Provide the (x, y) coordinate of the cell's center where the given text is located.  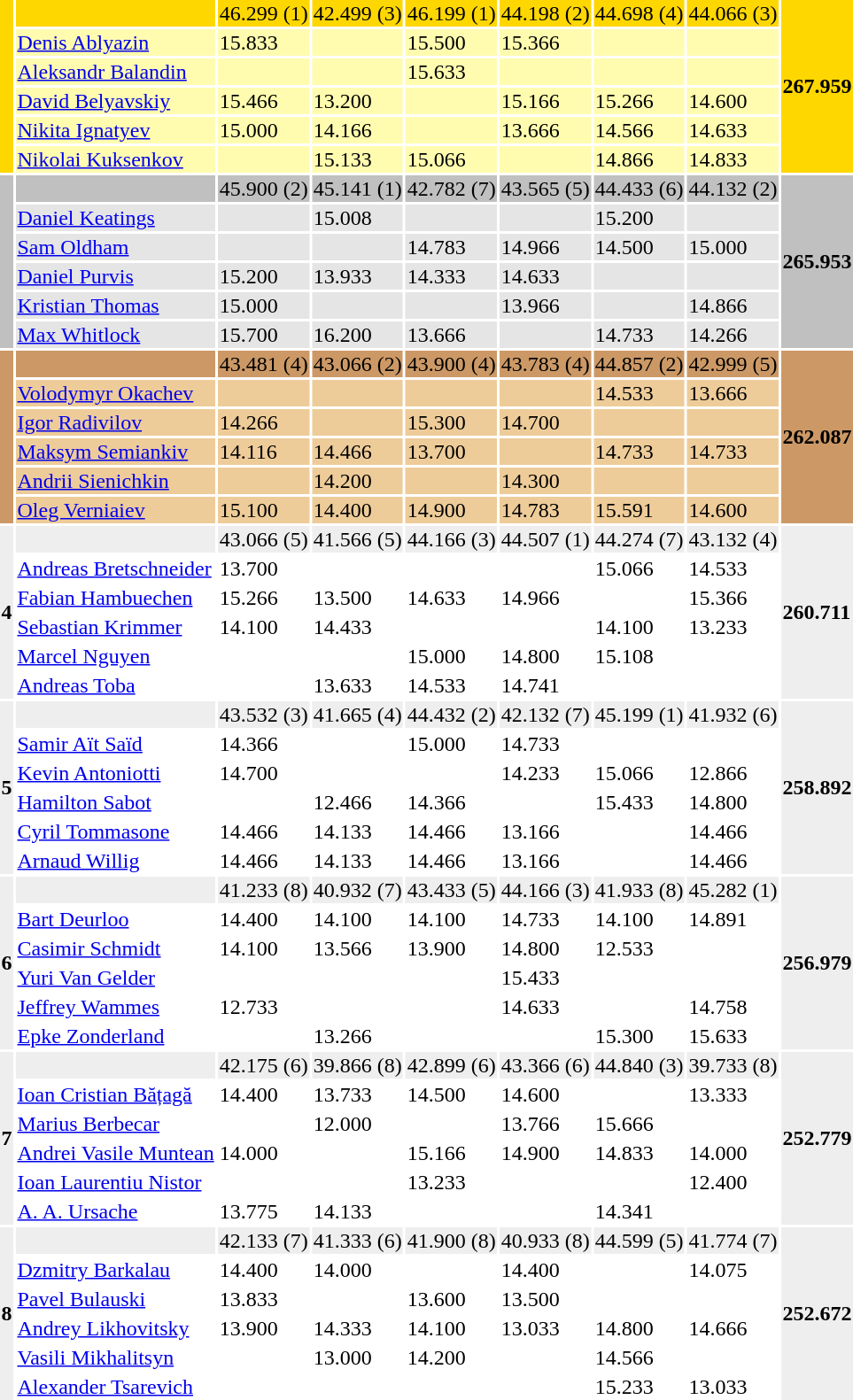
44.599 (5) (640, 1241)
40.932 (7) (358, 890)
Andrey Likhovitsky (115, 1328)
260.711 (817, 613)
43.565 (5) (546, 189)
44.433 (6) (640, 189)
15.233 (640, 1387)
43.132 (4) (733, 539)
13.766 (546, 1124)
14.666 (733, 1328)
5 (7, 788)
42.999 (5) (733, 364)
45.900 (2) (264, 189)
12.466 (358, 802)
14.433 (358, 627)
12.533 (640, 948)
13.933 (358, 276)
14.891 (733, 919)
42.133 (7) (264, 1241)
39.733 (8) (733, 1065)
13.966 (546, 306)
45.141 (1) (358, 189)
15.133 (358, 159)
43.433 (5) (452, 890)
13.833 (264, 1299)
Jeffrey Wammes (115, 1007)
44.198 (2) (546, 13)
Andrei Vasile Muntean (115, 1153)
42.132 (7) (546, 715)
15.591 (640, 510)
14.758 (733, 1007)
43.900 (4) (452, 364)
Casimir Schmidt (115, 948)
265.953 (817, 262)
Max Whitlock (115, 335)
42.499 (3) (358, 13)
Nikita Ignatyev (115, 130)
14.341 (640, 1211)
43.783 (4) (546, 364)
Pavel Bulauski (115, 1299)
43.066 (5) (264, 539)
6 (7, 963)
Sebastian Krimmer (115, 627)
46.299 (1) (264, 13)
14.741 (546, 685)
44.432 (2) (452, 715)
16.200 (358, 335)
39.866 (8) (358, 1065)
14.300 (546, 481)
43.532 (3) (264, 715)
41.333 (6) (358, 1241)
41.665 (4) (358, 715)
44.066 (3) (733, 13)
45.282 (1) (733, 890)
Marcel Nguyen (115, 656)
Andreas Toba (115, 685)
43.066 (2) (358, 364)
Oleg Verniaiev (115, 510)
Kevin Antoniotti (115, 773)
Marius Berbecar (115, 1124)
Ioan Cristian Bățagă (115, 1094)
14.075 (733, 1270)
267.959 (817, 87)
12.400 (733, 1182)
Cyril Tommasone (115, 831)
Samir Aït Saïd (115, 744)
41.933 (8) (640, 890)
13.633 (358, 685)
44.274 (7) (640, 539)
Kristian Thomas (115, 306)
13.200 (358, 101)
15.466 (264, 101)
15.700 (264, 335)
13.566 (358, 948)
Arnaud Willig (115, 861)
45.199 (1) (640, 715)
13.733 (358, 1094)
15.100 (264, 510)
41.932 (6) (733, 715)
12.866 (733, 773)
46.199 (1) (452, 13)
13.266 (358, 1036)
David Belyavskiy (115, 101)
15.833 (264, 43)
Andrii Sienichkin (115, 481)
43.481 (4) (264, 364)
15.108 (640, 656)
14.233 (546, 773)
12.733 (264, 1007)
Alexander Tsarevich (115, 1387)
258.892 (817, 788)
13.000 (358, 1357)
Daniel Keatings (115, 218)
41.900 (8) (452, 1241)
Dzmitry Barkalau (115, 1270)
12.000 (358, 1124)
256.979 (817, 963)
Sam Oldham (115, 247)
Andreas Bretschneider (115, 569)
13.775 (264, 1211)
4 (7, 613)
44.132 (2) (733, 189)
262.087 (817, 437)
252.672 (817, 1314)
Maksym Semiankiv (115, 452)
Hamilton Sabot (115, 802)
42.899 (6) (452, 1065)
44.857 (2) (640, 364)
Vasili Mikhalitsyn (115, 1357)
41.566 (5) (358, 539)
42.782 (7) (452, 189)
Yuri Van Gelder (115, 978)
43.366 (6) (546, 1065)
Ioan Laurentiu Nistor (115, 1182)
15.500 (452, 43)
7 (7, 1139)
14.116 (264, 452)
41.233 (8) (264, 890)
Aleksandr Balandin (115, 72)
13.333 (733, 1094)
Fabian Hambuechen (115, 598)
A. A. Ursache (115, 1211)
Igor Radivilov (115, 422)
15.666 (640, 1124)
41.774 (7) (733, 1241)
Denis Ablyazin (115, 43)
42.175 (6) (264, 1065)
Daniel Purvis (115, 276)
15.008 (358, 218)
8 (7, 1314)
40.933 (8) (546, 1241)
14.166 (358, 130)
Bart Deurloo (115, 919)
Volodymyr Okachev (115, 393)
44.507 (1) (546, 539)
13.600 (452, 1299)
252.779 (817, 1139)
44.698 (4) (640, 13)
Epke Zonderland (115, 1036)
44.840 (3) (640, 1065)
Nikolai Kuksenkov (115, 159)
